Locate the cell with the specified text and output its [X, Y] center coordinate. 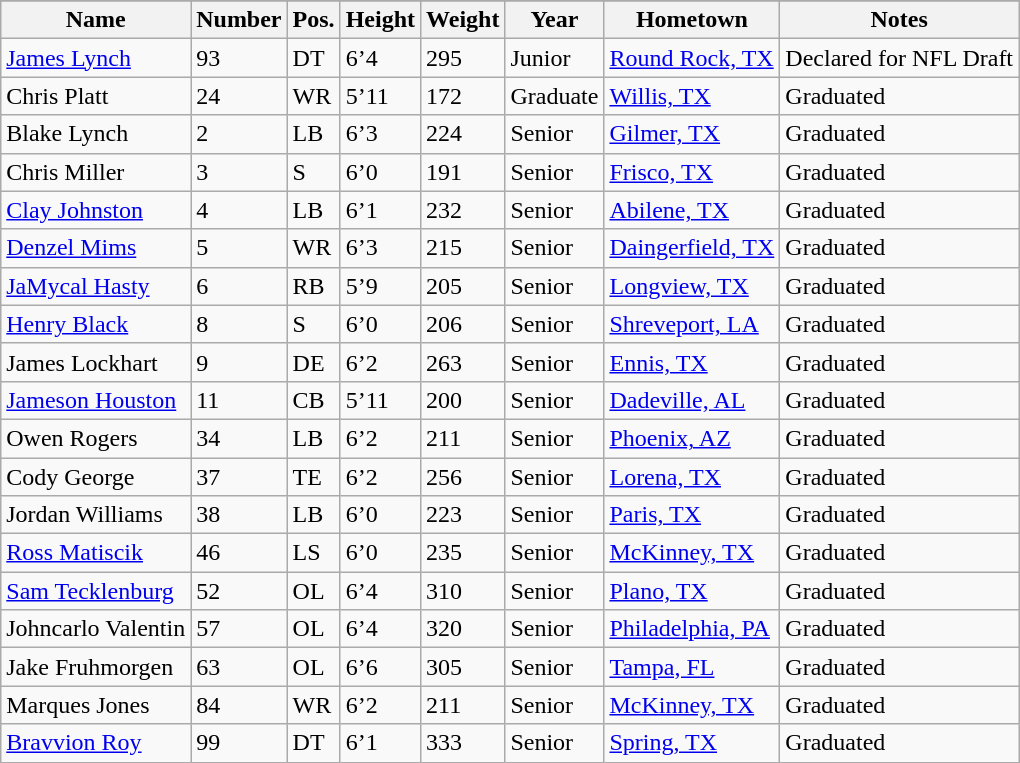
Declared for NFL Draft [900, 58]
Tampa, FL [692, 667]
RB [314, 286]
DE [314, 362]
3 [239, 172]
Phoenix, AZ [692, 438]
Notes [900, 20]
Shreveport, LA [692, 324]
Spring, TX [692, 743]
JaMycal Hasty [96, 286]
Jordan Williams [96, 515]
Pos. [314, 20]
8 [239, 324]
Denzel Mims [96, 248]
Year [554, 20]
TE [314, 477]
Daingerfield, TX [692, 248]
Frisco, TX [692, 172]
63 [239, 667]
5 [239, 248]
Philadelphia, PA [692, 629]
34 [239, 438]
Gilmer, TX [692, 134]
Lorena, TX [692, 477]
256 [463, 477]
Height [380, 20]
LS [314, 553]
Clay Johnston [96, 210]
Abilene, TX [692, 210]
263 [463, 362]
Paris, TX [692, 515]
38 [239, 515]
6’6 [380, 667]
172 [463, 96]
9 [239, 362]
Owen Rogers [96, 438]
Johncarlo Valentin [96, 629]
215 [463, 248]
Willis, TX [692, 96]
206 [463, 324]
Round Rock, TX [692, 58]
232 [463, 210]
Jake Fruhmorgen [96, 667]
84 [239, 705]
191 [463, 172]
52 [239, 591]
CB [314, 400]
57 [239, 629]
Sam Tecklenburg [96, 591]
James Lockhart [96, 362]
5’9 [380, 286]
24 [239, 96]
Plano, TX [692, 591]
46 [239, 553]
305 [463, 667]
223 [463, 515]
Dadeville, AL [692, 400]
Junior [554, 58]
Ennis, TX [692, 362]
310 [463, 591]
Graduate [554, 96]
Henry Black [96, 324]
Hometown [692, 20]
295 [463, 58]
Chris Platt [96, 96]
235 [463, 553]
4 [239, 210]
Ross Matiscik [96, 553]
Jameson Houston [96, 400]
333 [463, 743]
37 [239, 477]
320 [463, 629]
224 [463, 134]
99 [239, 743]
Longview, TX [692, 286]
Blake Lynch [96, 134]
11 [239, 400]
93 [239, 58]
Name [96, 20]
Cody George [96, 477]
Weight [463, 20]
6 [239, 286]
200 [463, 400]
Marques Jones [96, 705]
James Lynch [96, 58]
205 [463, 286]
Number [239, 20]
Bravvion Roy [96, 743]
2 [239, 134]
Chris Miller [96, 172]
